Return (x, y) of the center of cell containing provided text 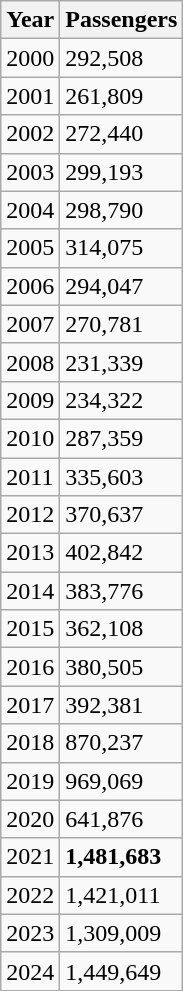
2015 (30, 629)
292,508 (122, 58)
2006 (30, 286)
2017 (30, 705)
314,075 (122, 248)
2020 (30, 819)
2023 (30, 933)
2002 (30, 134)
2001 (30, 96)
2011 (30, 477)
1,449,649 (122, 971)
2009 (30, 400)
383,776 (122, 591)
402,842 (122, 553)
335,603 (122, 477)
2012 (30, 515)
Year (30, 20)
2007 (30, 324)
234,322 (122, 400)
2014 (30, 591)
2013 (30, 553)
969,069 (122, 781)
1,481,683 (122, 857)
370,637 (122, 515)
2016 (30, 667)
1,309,009 (122, 933)
298,790 (122, 210)
294,047 (122, 286)
231,339 (122, 362)
Passengers (122, 20)
2004 (30, 210)
2022 (30, 895)
380,505 (122, 667)
2018 (30, 743)
2019 (30, 781)
2000 (30, 58)
362,108 (122, 629)
2003 (30, 172)
299,193 (122, 172)
870,237 (122, 743)
1,421,011 (122, 895)
261,809 (122, 96)
272,440 (122, 134)
2008 (30, 362)
2024 (30, 971)
2021 (30, 857)
2010 (30, 438)
641,876 (122, 819)
287,359 (122, 438)
270,781 (122, 324)
392,381 (122, 705)
2005 (30, 248)
